Identify which cell holds the provided text, then report its (X, Y) central coordinate. 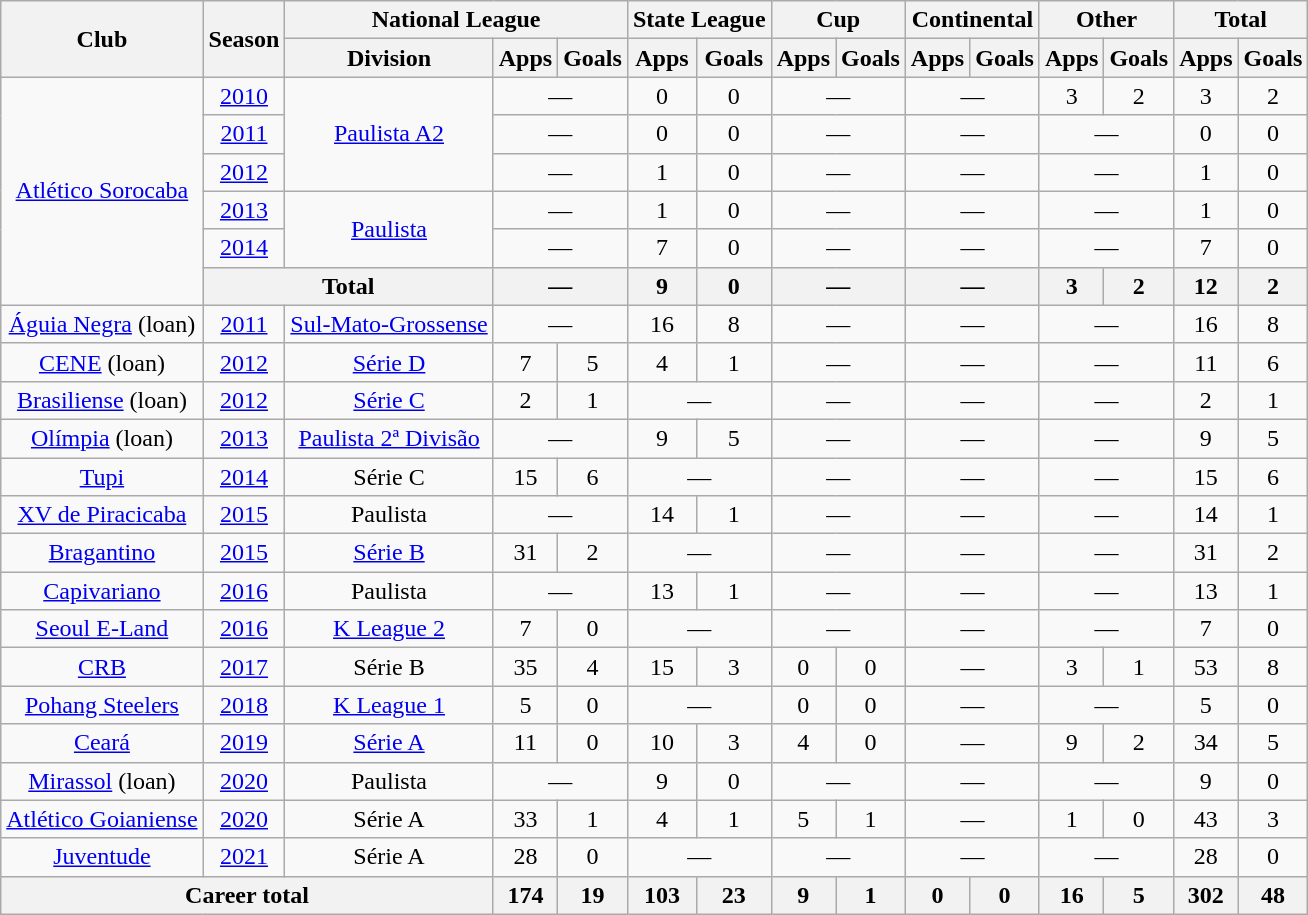
Sul-Mato-Grossense (389, 324)
Mirassol (loan) (102, 781)
35 (525, 667)
174 (525, 895)
Cup (838, 20)
National League (456, 20)
Paulista A2 (389, 134)
Bragantino (102, 553)
Ceará (102, 743)
43 (1206, 819)
2021 (244, 857)
K League 2 (389, 629)
Pohang Steelers (102, 705)
302 (1206, 895)
Série D (389, 362)
103 (662, 895)
CRB (102, 667)
48 (1273, 895)
CENE (loan) (102, 362)
Águia Negra (loan) (102, 324)
Atlético Goianiense (102, 819)
23 (734, 895)
Club (102, 39)
10 (662, 743)
Career total (247, 895)
2019 (244, 743)
Other (1106, 20)
State League (699, 20)
2010 (244, 96)
53 (1206, 667)
19 (593, 895)
Continental (972, 20)
33 (525, 819)
Olímpia (loan) (102, 438)
34 (1206, 743)
XV de Piracicaba (102, 515)
Capivariano (102, 591)
2017 (244, 667)
Paulista 2ª Divisão (389, 438)
Tupi (102, 477)
2018 (244, 705)
K League 1 (389, 705)
Seoul E-Land (102, 629)
Season (244, 39)
Brasiliense (loan) (102, 400)
Atlético Sorocaba (102, 191)
Juventude (102, 857)
12 (1206, 286)
Division (389, 58)
